Scan for the cell matching the given text and deliver its [X, Y] coordinate at center. 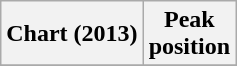
Peakposition [189, 34]
Chart (2013) [72, 34]
